Capture the cell that displays the provided text and extract its [X, Y] central coordinate. 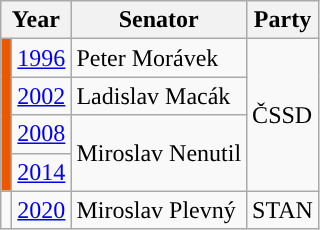
1996 [42, 58]
Miroslav Nenutil [159, 153]
2020 [42, 210]
Party [283, 20]
STAN [283, 210]
Senator [159, 20]
2008 [42, 134]
Peter Morávek [159, 58]
ČSSD [283, 115]
2002 [42, 96]
Year [36, 20]
2014 [42, 172]
Ladislav Macák [159, 96]
Miroslav Plevný [159, 210]
